Detect which cell encompasses the target text, then output its [X, Y] center coordinate. 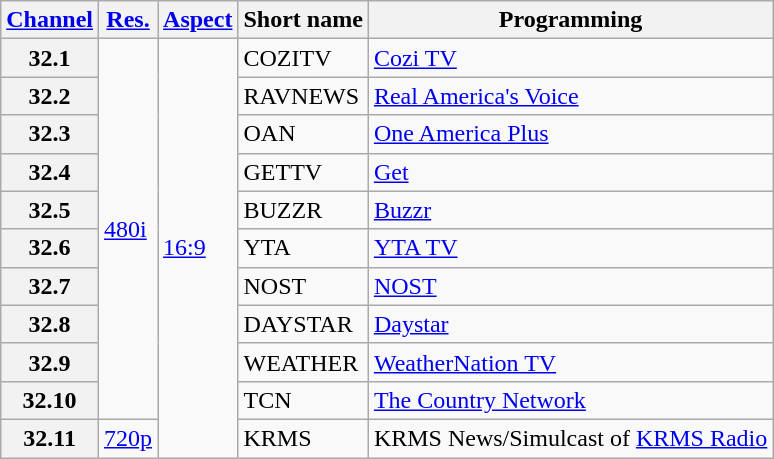
WeatherNation TV [570, 362]
Res. [128, 20]
32.5 [50, 210]
32.8 [50, 324]
Real America's Voice [570, 96]
YTA [303, 248]
32.4 [50, 172]
COZITV [303, 58]
Short name [303, 20]
32.9 [50, 362]
480i [128, 230]
YTA TV [570, 248]
Buzzr [570, 210]
KRMS News/Simulcast of KRMS Radio [570, 438]
Daystar [570, 324]
32.11 [50, 438]
16:9 [198, 248]
KRMS [303, 438]
GETTV [303, 172]
Get [570, 172]
Cozi TV [570, 58]
32.6 [50, 248]
Programming [570, 20]
32.3 [50, 134]
WEATHER [303, 362]
720p [128, 438]
Channel [50, 20]
One America Plus [570, 134]
32.7 [50, 286]
OAN [303, 134]
32.2 [50, 96]
DAYSTAR [303, 324]
RAVNEWS [303, 96]
The Country Network [570, 400]
32.1 [50, 58]
32.10 [50, 400]
Aspect [198, 20]
TCN [303, 400]
BUZZR [303, 210]
